Detect which cell encompasses the target text, then output its (x, y) center coordinate. 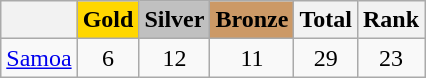
Total (326, 20)
Silver (174, 20)
29 (326, 58)
11 (252, 58)
Rank (390, 20)
Gold (108, 20)
23 (390, 58)
12 (174, 58)
6 (108, 58)
Bronze (252, 20)
Samoa (39, 58)
